Identify which cell holds the provided text, then report its [X, Y] central coordinate. 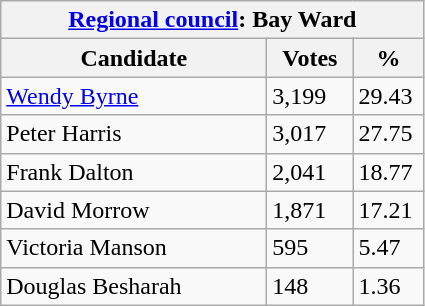
17.21 [388, 210]
3,017 [310, 134]
3,199 [310, 96]
Regional council: Bay Ward [212, 20]
Frank Dalton [134, 172]
27.75 [388, 134]
2,041 [310, 172]
Douglas Besharah [134, 286]
Votes [310, 58]
Peter Harris [134, 134]
1.36 [388, 286]
Victoria Manson [134, 248]
148 [310, 286]
% [388, 58]
595 [310, 248]
David Morrow [134, 210]
Wendy Byrne [134, 96]
5.47 [388, 248]
1,871 [310, 210]
Candidate [134, 58]
29.43 [388, 96]
18.77 [388, 172]
